Detect which cell encompasses the target text, then output its (x, y) center coordinate. 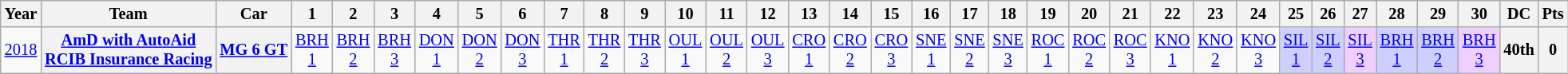
Car (254, 14)
17 (969, 14)
KNO1 (1172, 50)
OUL2 (727, 50)
24 (1258, 14)
SNE2 (969, 50)
2 (354, 14)
3 (394, 14)
5 (480, 14)
MG 6 GT (254, 50)
THR2 (604, 50)
OUL3 (768, 50)
DC (1519, 14)
26 (1328, 14)
KNO3 (1258, 50)
15 (892, 14)
2018 (21, 50)
18 (1008, 14)
CRO2 (850, 50)
7 (564, 14)
14 (850, 14)
THR1 (564, 50)
DON3 (522, 50)
ROC2 (1089, 50)
9 (644, 14)
8 (604, 14)
21 (1130, 14)
Year (21, 14)
40th (1519, 50)
4 (437, 14)
ROC3 (1130, 50)
12 (768, 14)
0 (1554, 50)
Team (128, 14)
DON1 (437, 50)
10 (686, 14)
22 (1172, 14)
DON2 (480, 50)
27 (1360, 14)
ROC1 (1048, 50)
SNE1 (931, 50)
Pts (1554, 14)
19 (1048, 14)
29 (1438, 14)
SIL1 (1296, 50)
SIL3 (1360, 50)
OUL1 (686, 50)
11 (727, 14)
SIL2 (1328, 50)
16 (931, 14)
30 (1479, 14)
SNE3 (1008, 50)
1 (312, 14)
23 (1215, 14)
13 (809, 14)
28 (1397, 14)
20 (1089, 14)
THR3 (644, 50)
CRO1 (809, 50)
25 (1296, 14)
AmD with AutoAidRCIB Insurance Racing (128, 50)
CRO3 (892, 50)
6 (522, 14)
KNO2 (1215, 50)
